Provide the [X, Y] coordinate of the cell's center where the given text is located.  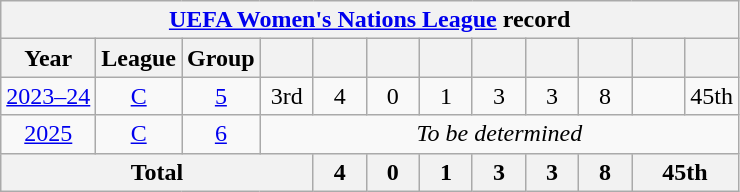
2025 [48, 134]
2023–24 [48, 96]
To be determined [499, 134]
League [139, 58]
UEFA Women's Nations League record [370, 20]
6 [222, 134]
5 [222, 96]
Year [48, 58]
3rd [286, 96]
Group [222, 58]
Total [158, 172]
